Provide the [X, Y] coordinate of the cell's center where the given text is located.  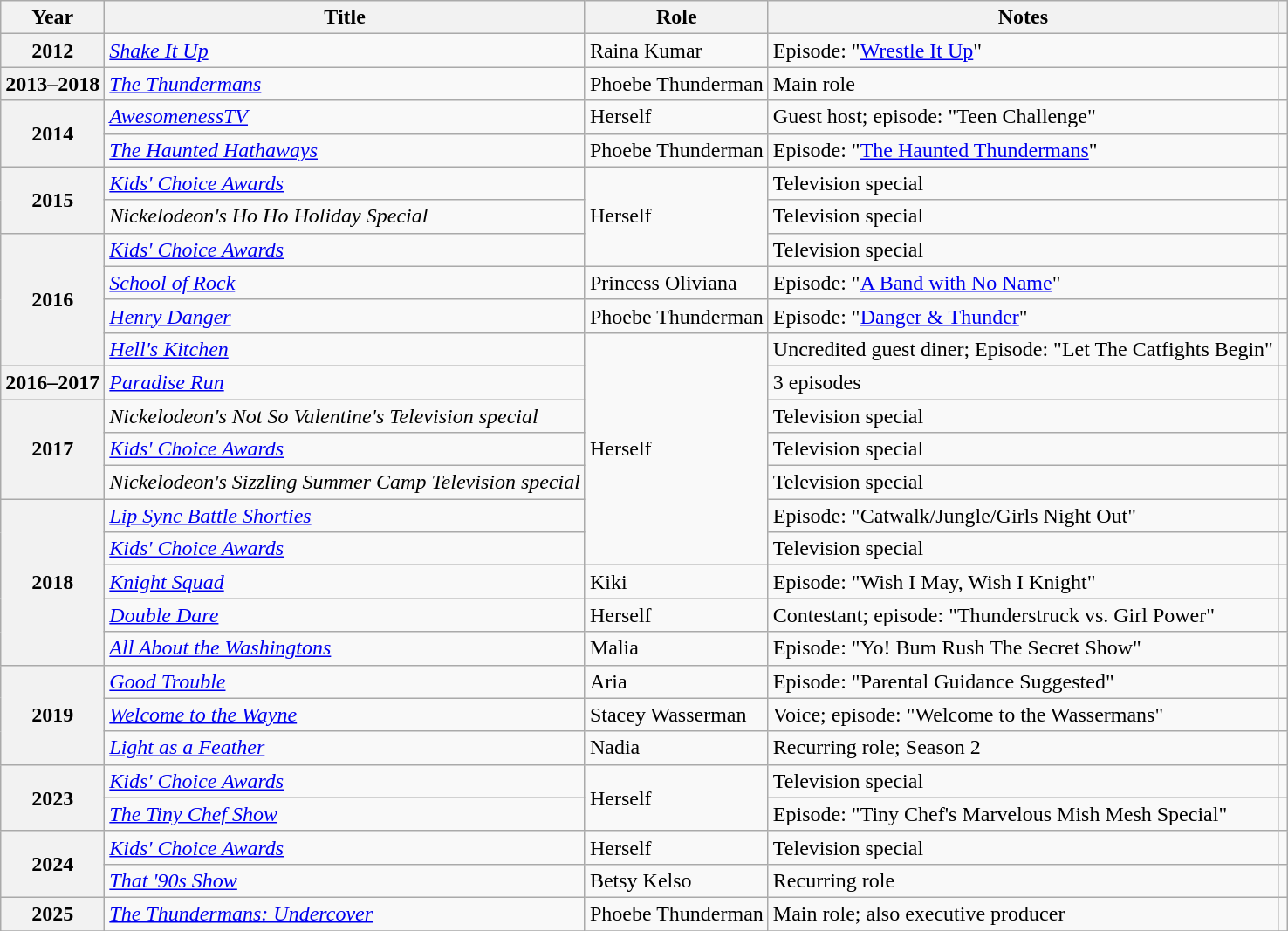
Betsy Kelso [676, 880]
The Haunted Hathaways [346, 150]
AwesomenessTV [346, 117]
The Tiny Chef Show [346, 814]
Notes [1023, 17]
2016–2017 [52, 382]
All About the Washingtons [346, 648]
That '90s Show [346, 880]
2016 [52, 299]
Nickelodeon's Ho Ho Holiday Special [346, 216]
Guest host; episode: "Teen Challenge" [1023, 117]
Knight Squad [346, 582]
Episode: "Catwalk/Jungle/Girls Night Out" [1023, 516]
Lip Sync Battle Shorties [346, 516]
Contestant; episode: "Thunderstruck vs. Girl Power" [1023, 615]
Nickelodeon's Sizzling Summer Camp Television special [346, 483]
Henry Danger [346, 316]
2015 [52, 200]
The Thundermans [346, 84]
Good Trouble [346, 681]
2017 [52, 449]
School of Rock [346, 283]
Episode: "Danger & Thunder" [1023, 316]
Double Dare [346, 615]
Raina Kumar [676, 51]
2023 [52, 798]
Princess Oliviana [676, 283]
Nickelodeon's Not So Valentine's Television special [346, 416]
2014 [52, 133]
2024 [52, 864]
Hell's Kitchen [346, 349]
Recurring role; Season 2 [1023, 748]
Aria [676, 681]
Title [346, 17]
Role [676, 17]
2012 [52, 51]
Episode: "Wish I May, Wish I Knight" [1023, 582]
Episode: "Parental Guidance Suggested" [1023, 681]
Stacey Wasserman [676, 715]
Malia [676, 648]
Episode: "A Band with No Name" [1023, 283]
Episode: "Yo! Bum Rush The Secret Show" [1023, 648]
3 episodes [1023, 382]
Episode: "The Haunted Thundermans" [1023, 150]
Year [52, 17]
Light as a Feather [346, 748]
Kiki [676, 582]
2025 [52, 914]
2019 [52, 715]
Shake It Up [346, 51]
Main role [1023, 84]
Episode: "Tiny Chef's Marvelous Mish Mesh Special" [1023, 814]
Main role; also executive producer [1023, 914]
2018 [52, 582]
2013–2018 [52, 84]
Paradise Run [346, 382]
Welcome to the Wayne [346, 715]
Episode: "Wrestle It Up" [1023, 51]
Recurring role [1023, 880]
Nadia [676, 748]
The Thundermans: Undercover [346, 914]
Uncredited guest diner; Episode: "Let The Catfights Begin" [1023, 349]
Voice; episode: "Welcome to the Wassermans" [1023, 715]
